Extract the [X, Y] coordinate from the center of the cell holding the provided text.  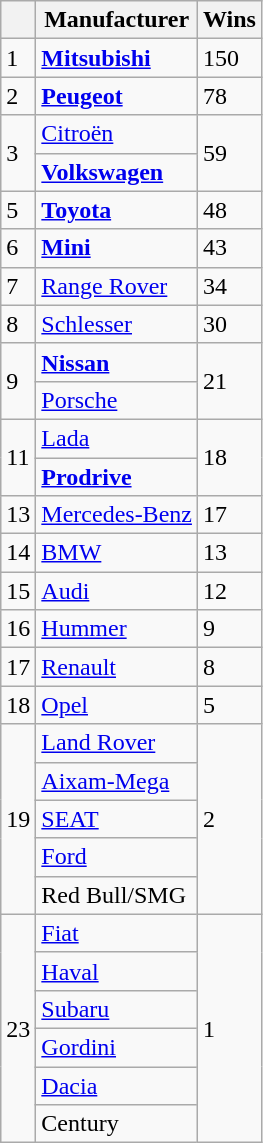
Dacia [117, 1085]
Porsche [117, 400]
23 [18, 1028]
Subaru [117, 1009]
Mercedes-Benz [117, 515]
Land Rover [117, 743]
21 [229, 381]
Mini [117, 248]
BMW [117, 553]
Citroën [117, 134]
Prodrive [117, 477]
150 [229, 58]
3 [18, 153]
Nissan [117, 362]
Gordini [117, 1047]
7 [18, 286]
48 [229, 210]
Opel [117, 705]
Schlesser [117, 324]
14 [18, 553]
12 [229, 591]
Mitsubishi [117, 58]
30 [229, 324]
Fiat [117, 933]
Manufacturer [117, 20]
Toyota [117, 210]
19 [18, 819]
Range Rover [117, 286]
Haval [117, 971]
Renault [117, 667]
Lada [117, 438]
Century [117, 1124]
16 [18, 629]
Red Bull/SMG [117, 895]
Peugeot [117, 96]
Volkswagen [117, 172]
Aixam-Mega [117, 781]
Wins [229, 20]
15 [18, 591]
Ford [117, 857]
SEAT [117, 819]
59 [229, 153]
6 [18, 248]
11 [18, 457]
43 [229, 248]
Audi [117, 591]
78 [229, 96]
34 [229, 286]
Hummer [117, 629]
